Return (X, Y) of the center of cell containing provided text 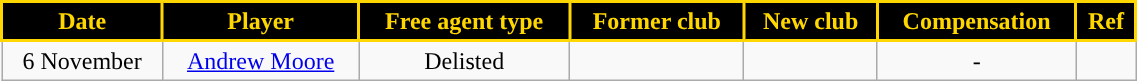
Ref (1106, 22)
New club (810, 22)
Date (82, 22)
Player (261, 22)
Compensation (976, 22)
6 November (82, 60)
- (976, 60)
Former club (657, 22)
Free agent type (464, 22)
Delisted (464, 60)
Andrew Moore (261, 60)
